Find where the given text appears and provide that cell's center as (X, Y) coordinate. 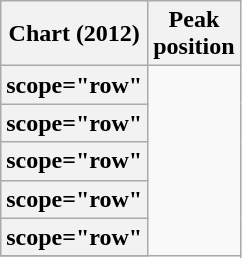
Chart (2012) (74, 34)
Peakposition (194, 34)
